Identify which cell holds the provided text, then report its [X, Y] central coordinate. 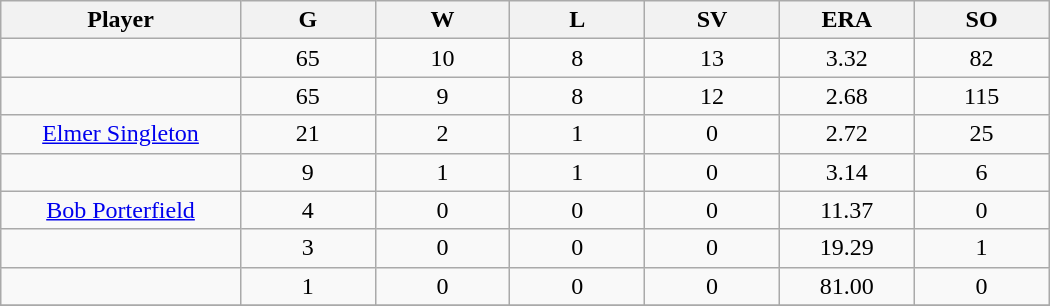
3 [308, 248]
G [308, 20]
SV [712, 20]
6 [982, 172]
2 [442, 134]
82 [982, 58]
12 [712, 96]
13 [712, 58]
11.37 [846, 210]
ERA [846, 20]
SO [982, 20]
3.14 [846, 172]
Player [121, 20]
21 [308, 134]
3.32 [846, 58]
2.72 [846, 134]
10 [442, 58]
W [442, 20]
Elmer Singleton [121, 134]
4 [308, 210]
19.29 [846, 248]
81.00 [846, 286]
L [578, 20]
115 [982, 96]
2.68 [846, 96]
Bob Porterfield [121, 210]
25 [982, 134]
